For the text-containing cell, return its midpoint in [x, y] coordinate format. 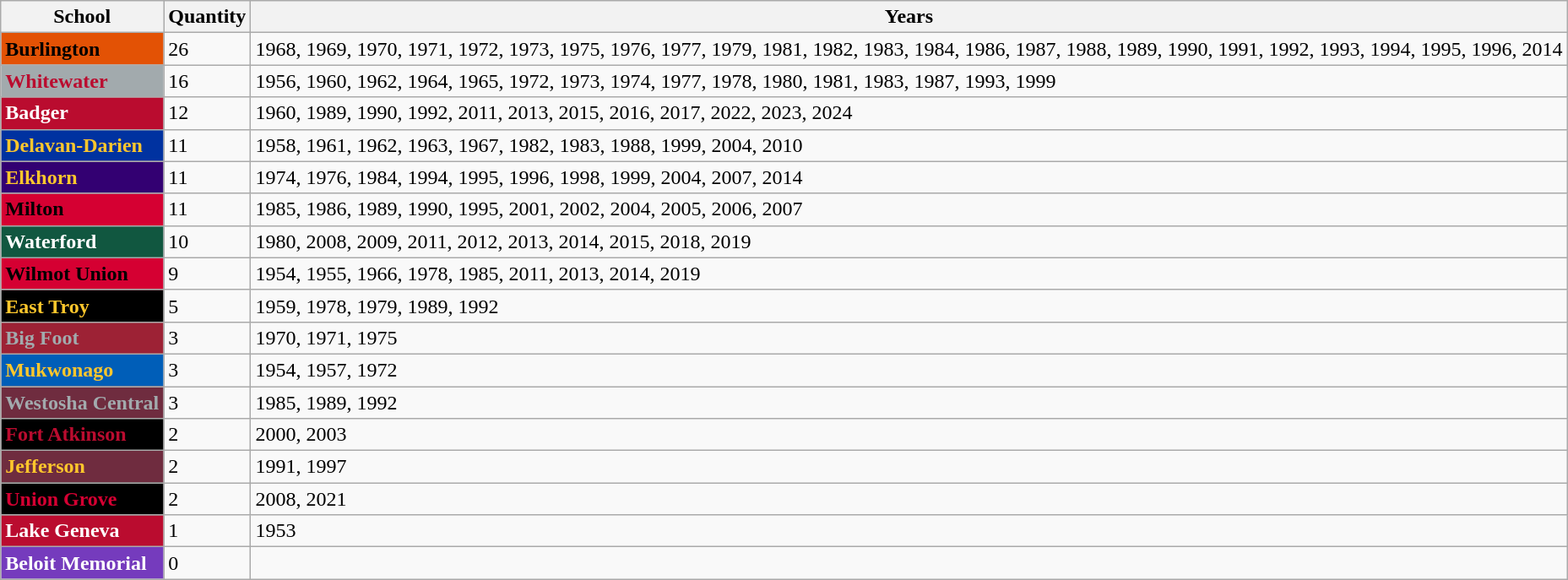
Milton [83, 209]
0 [208, 563]
1953 [909, 531]
Union Grove [83, 499]
1954, 1955, 1966, 1978, 1985, 2011, 2013, 2014, 2019 [909, 274]
12 [208, 113]
Beloit Memorial [83, 563]
5 [208, 306]
1980, 2008, 2009, 2011, 2012, 2013, 2014, 2015, 2018, 2019 [909, 241]
10 [208, 241]
Elkhorn [83, 177]
1956, 1960, 1962, 1964, 1965, 1972, 1973, 1974, 1977, 1978, 1980, 1981, 1983, 1987, 1993, 1999 [909, 81]
1991, 1997 [909, 467]
1958, 1961, 1962, 1963, 1967, 1982, 1983, 1988, 1999, 2004, 2010 [909, 145]
16 [208, 81]
East Troy [83, 306]
Quantity [208, 17]
1954, 1957, 1972 [909, 370]
1959, 1978, 1979, 1989, 1992 [909, 306]
2008, 2021 [909, 499]
Delavan-Darien [83, 145]
Fort Atkinson [83, 435]
Westosha Central [83, 403]
Lake Geneva [83, 531]
2000, 2003 [909, 435]
1985, 1986, 1989, 1990, 1995, 2001, 2002, 2004, 2005, 2006, 2007 [909, 209]
9 [208, 274]
School [83, 17]
Wilmot Union [83, 274]
Big Foot [83, 338]
26 [208, 49]
Mukwonago [83, 370]
Jefferson [83, 467]
1960, 1989, 1990, 1992, 2011, 2013, 2015, 2016, 2017, 2022, 2023, 2024 [909, 113]
1985, 1989, 1992 [909, 403]
Years [909, 17]
1970, 1971, 1975 [909, 338]
Waterford [83, 241]
Badger [83, 113]
1 [208, 531]
1974, 1976, 1984, 1994, 1995, 1996, 1998, 1999, 2004, 2007, 2014 [909, 177]
Burlington [83, 49]
Whitewater [83, 81]
